Scan for the cell matching the given text and deliver its (X, Y) coordinate at center. 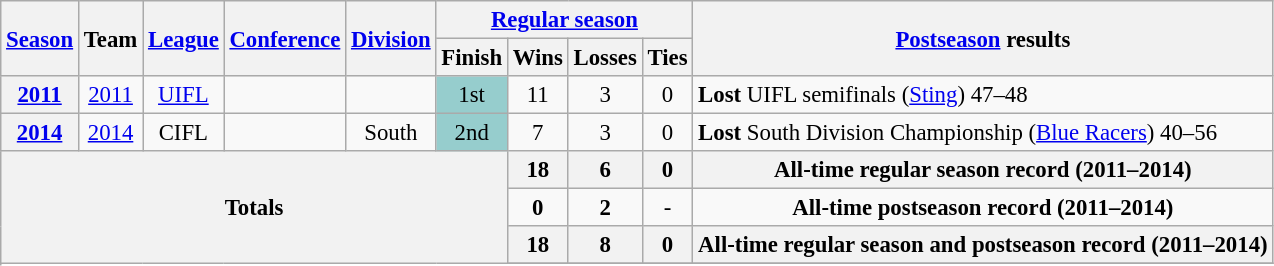
Lost South Division Championship (Blue Racers) 40–56 (983, 133)
All-time regular season and postseason record (2011–2014) (983, 245)
South (391, 133)
UIFL (184, 95)
CIFL (184, 133)
League (184, 38)
Division (391, 38)
Season (40, 38)
Postseason results (983, 38)
Losses (605, 58)
Finish (472, 58)
Lost UIFL semifinals (Sting) 47–48 (983, 95)
1st (472, 95)
Regular season (564, 20)
Totals (254, 208)
All-time regular season record (2011–2014) (983, 170)
2nd (472, 133)
7 (538, 133)
2 (605, 208)
Conference (285, 38)
Ties (668, 58)
11 (538, 95)
- (668, 208)
6 (605, 170)
All-time postseason record (2011–2014) (983, 208)
8 (605, 245)
Wins (538, 58)
Team (110, 38)
